For the text-containing cell, return its midpoint in (X, Y) coordinate format. 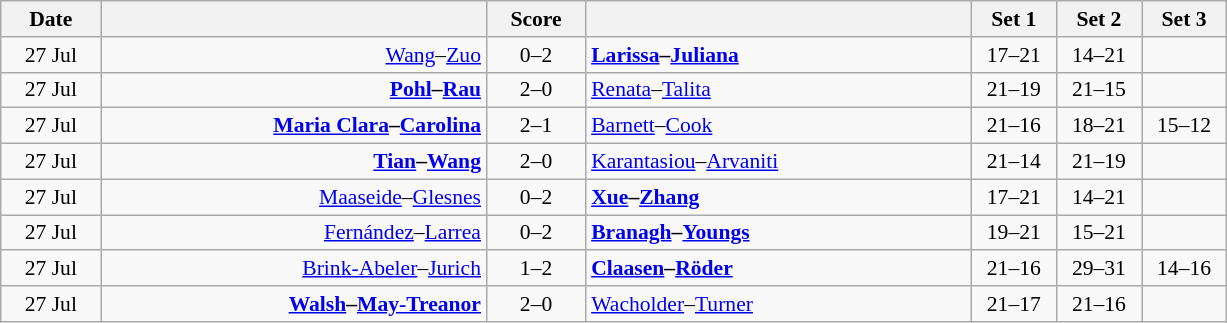
Branagh–Youngs (778, 233)
21–14 (1014, 162)
Set 2 (1098, 19)
21–17 (1014, 304)
Barnett–Cook (778, 126)
18–21 (1098, 126)
2–1 (536, 126)
29–31 (1098, 269)
Pohl–Rau (294, 90)
Xue–Zhang (778, 197)
Tian–Wang (294, 162)
Maaseide–Glesnes (294, 197)
15–12 (1184, 126)
Fernández–Larrea (294, 233)
Wacholder–Turner (778, 304)
Maria Clara–Carolina (294, 126)
Karantasiou–Arvaniti (778, 162)
Date (51, 19)
Brink-Abeler–Jurich (294, 269)
1–2 (536, 269)
Wang–Zuo (294, 55)
19–21 (1014, 233)
Set 3 (1184, 19)
Walsh–May-Treanor (294, 304)
21–15 (1098, 90)
Set 1 (1014, 19)
Renata–Talita (778, 90)
15–21 (1098, 233)
14–16 (1184, 269)
Claasen–Röder (778, 269)
Larissa–Juliana (778, 55)
Score (536, 19)
